Identify which cell holds the provided text, then report its [X, Y] central coordinate. 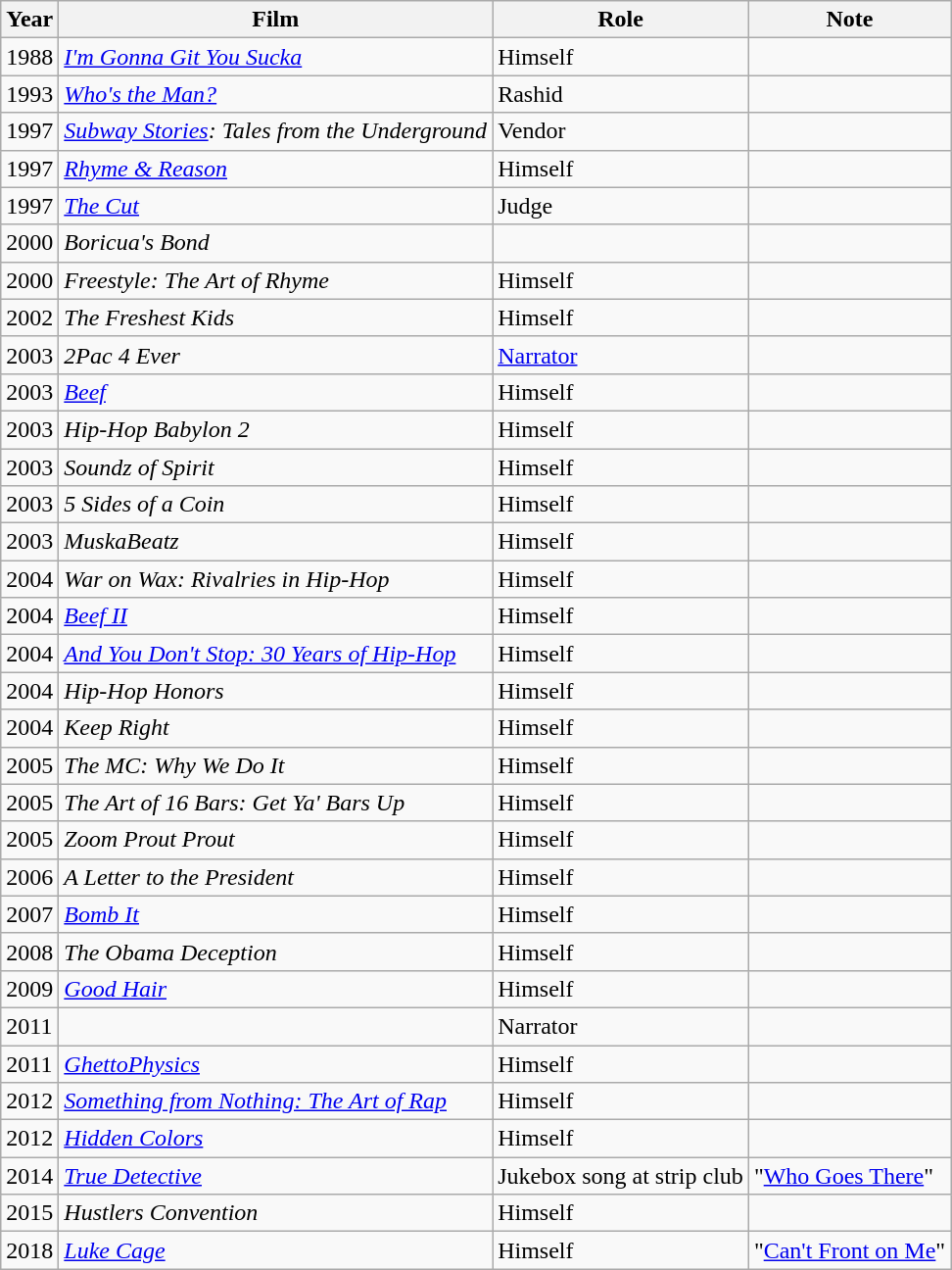
5 Sides of a Coin [276, 505]
2018 [29, 1250]
Good Hair [276, 989]
Boricua's Bond [276, 243]
1993 [29, 94]
War on Wax: Rivalries in Hip-Hop [276, 579]
GhettoPhysics [276, 1063]
Beef II [276, 616]
Rashid [621, 94]
Note [849, 20]
2007 [29, 914]
The MC: Why We Do It [276, 765]
2014 [29, 1176]
Who's the Man? [276, 94]
Hip-Hop Babylon 2 [276, 429]
"Can't Front on Me" [849, 1250]
2006 [29, 877]
Keep Right [276, 728]
2009 [29, 989]
The Art of 16 Bars: Get Ya' Bars Up [276, 803]
MuskaBeatz [276, 542]
Luke Cage [276, 1250]
Jukebox song at strip club [621, 1176]
Rhyme & Reason [276, 169]
And You Don't Stop: 30 Years of Hip-Hop [276, 654]
True Detective [276, 1176]
Year [29, 20]
A Letter to the President [276, 877]
Freestyle: The Art of Rhyme [276, 280]
Zoom Prout Prout [276, 840]
Role [621, 20]
2Pac 4 Ever [276, 355]
2008 [29, 952]
Bomb It [276, 914]
The Cut [276, 206]
Hustlers Convention [276, 1213]
Hidden Colors [276, 1139]
Something from Nothing: The Art of Rap [276, 1101]
Film [276, 20]
"Who Goes There" [849, 1176]
Soundz of Spirit [276, 467]
2002 [29, 317]
1988 [29, 57]
Vendor [621, 131]
2015 [29, 1213]
Hip-Hop Honors [276, 691]
Judge [621, 206]
I'm Gonna Git You Sucka [276, 57]
Beef [276, 392]
Subway Stories: Tales from the Underground [276, 131]
The Obama Deception [276, 952]
The Freshest Kids [276, 317]
